Capture the cell that displays the provided text and extract its (X, Y) central coordinate. 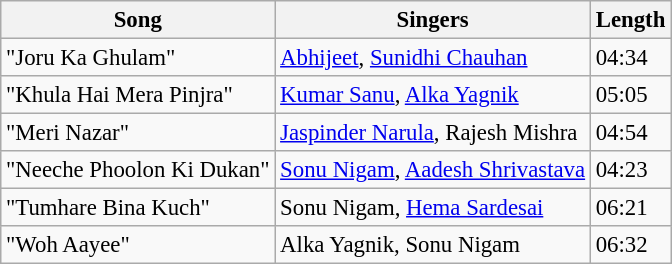
Length (630, 20)
06:32 (630, 245)
Singers (433, 20)
Sonu Nigam, Aadesh Shrivastava (433, 170)
"Joru Ka Ghulam" (138, 58)
04:23 (630, 170)
06:21 (630, 208)
Kumar Sanu, Alka Yagnik (433, 95)
Song (138, 20)
Alka Yagnik, Sonu Nigam (433, 245)
"Tumhare Bina Kuch" (138, 208)
"Neeche Phoolon Ki Dukan" (138, 170)
Jaspinder Narula, Rajesh Mishra (433, 133)
Abhijeet, Sunidhi Chauhan (433, 58)
Sonu Nigam, Hema Sardesai (433, 208)
04:54 (630, 133)
04:34 (630, 58)
"Woh Aayee" (138, 245)
05:05 (630, 95)
"Meri Nazar" (138, 133)
"Khula Hai Mera Pinjra" (138, 95)
